Find where the given text appears and provide that cell's center as (X, Y) coordinate. 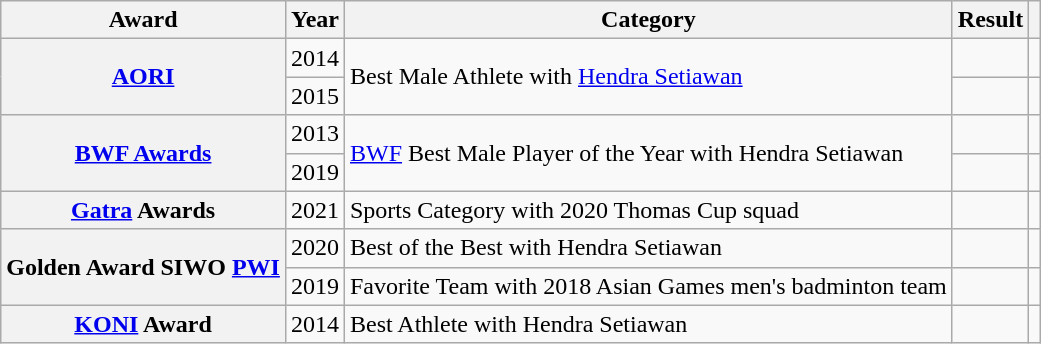
Sports Category with 2020 Thomas Cup squad (648, 210)
AORI (144, 77)
Favorite Team with 2018 Asian Games men's badminton team (648, 286)
Best Athlete with Hendra Setiawan (648, 324)
Year (314, 20)
KONI Award (144, 324)
2020 (314, 248)
Best of the Best with Hendra Setiawan (648, 248)
2021 (314, 210)
Category (648, 20)
Result (990, 20)
BWF Best Male Player of the Year with Hendra Setiawan (648, 153)
Golden Award SIWO PWI (144, 267)
Gatra Awards (144, 210)
Award (144, 20)
2013 (314, 134)
2015 (314, 96)
BWF Awards (144, 153)
Best Male Athlete with Hendra Setiawan (648, 77)
